Search for the cell housing the specified text and yield its (x, y) center coordinate. 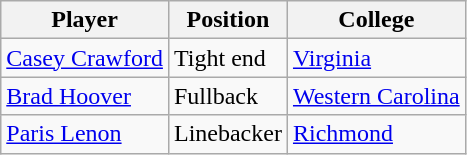
Virginia (376, 58)
Fullback (228, 96)
Western Carolina (376, 96)
Linebacker (228, 134)
Tight end (228, 58)
Position (228, 20)
Brad Hoover (85, 96)
Paris Lenon (85, 134)
Player (85, 20)
College (376, 20)
Richmond (376, 134)
Casey Crawford (85, 58)
